From the cell containing the given text, extract its center point as [x, y] coordinate. 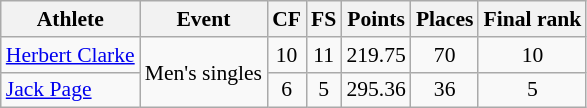
70 [445, 55]
36 [445, 90]
Event [204, 19]
Points [376, 19]
Men's singles [204, 72]
FS [324, 19]
Places [445, 19]
219.75 [376, 55]
11 [324, 55]
Final rank [532, 19]
Athlete [70, 19]
Herbert Clarke [70, 55]
CF [286, 19]
Jack Page [70, 90]
295.36 [376, 90]
6 [286, 90]
